Output the (X, Y) coordinate of the center of the cell containing the given text.  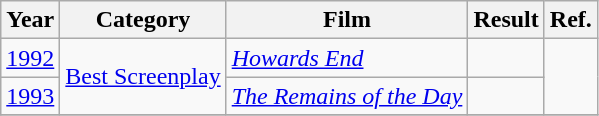
Best Screenplay (143, 77)
Category (143, 20)
Ref. (570, 20)
Result (506, 20)
1992 (30, 58)
Film (347, 20)
Year (30, 20)
The Remains of the Day (347, 96)
1993 (30, 96)
Howards End (347, 58)
